For the text-containing cell, return its midpoint in (X, Y) coordinate format. 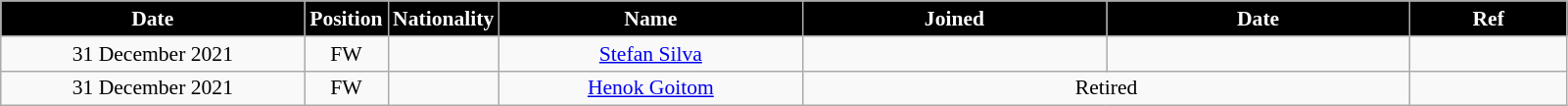
Ref (1489, 19)
Position (347, 19)
Joined (954, 19)
Nationality (443, 19)
Retired (1106, 88)
Name (650, 19)
Stefan Silva (650, 54)
Henok Goitom (650, 88)
